Locate the cell with the specified text and output its [x, y] center coordinate. 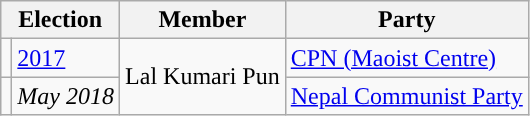
Member [203, 20]
Nepal Communist Party [406, 96]
CPN (Maoist Centre) [406, 58]
Party [406, 20]
Lal Kumari Pun [203, 77]
Election [60, 20]
May 2018 [66, 96]
2017 [66, 58]
